Output the (x, y) coordinate of the center of the cell containing the given text.  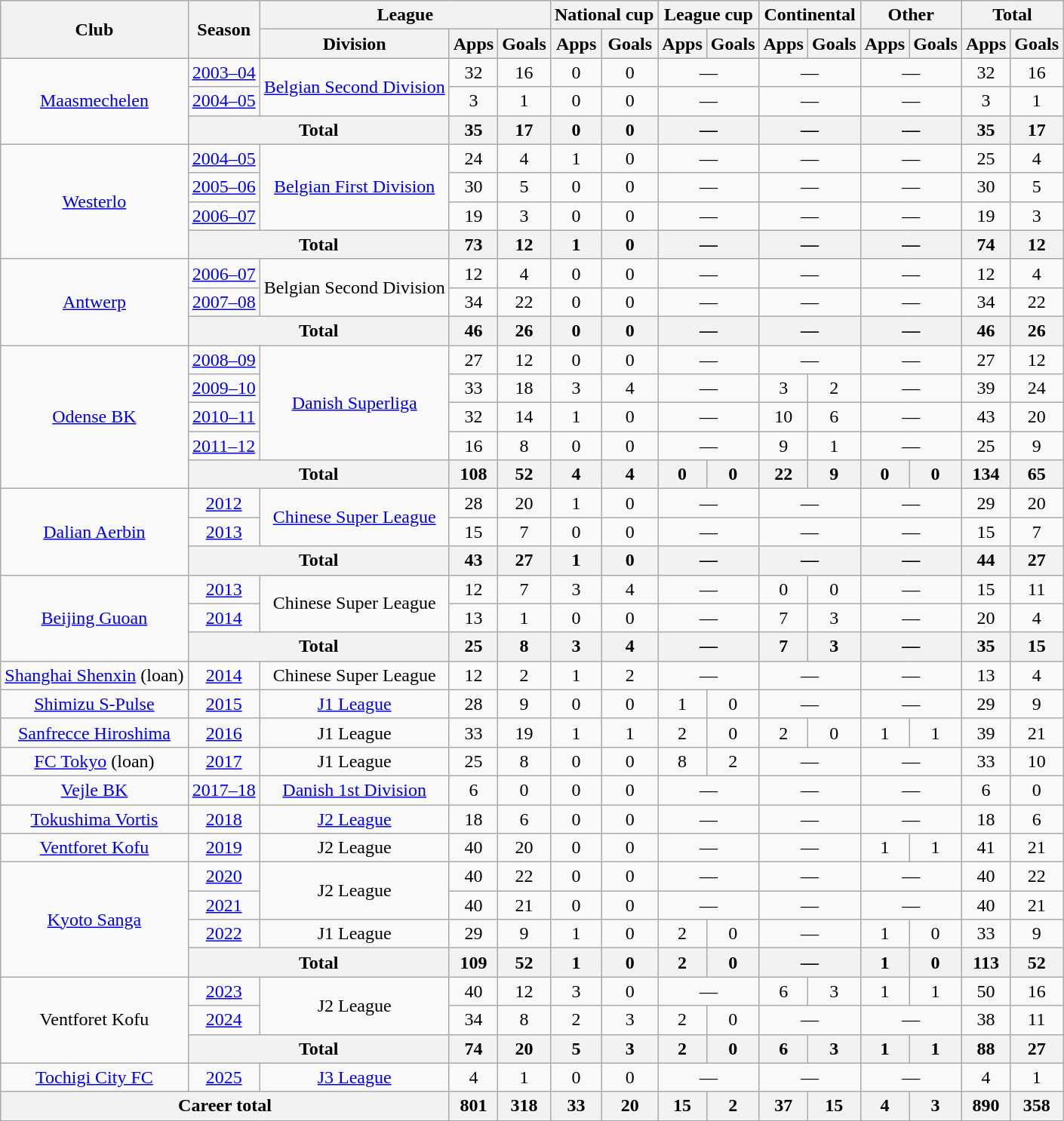
Westerlo (94, 201)
Kyoto Sanga (94, 920)
Maasmechelen (94, 101)
2016 (223, 732)
2025 (223, 1077)
Danish Superliga (355, 403)
Vejle BK (94, 790)
109 (473, 963)
FC Tokyo (loan) (94, 761)
37 (783, 1106)
2018 (223, 818)
2015 (223, 704)
801 (473, 1106)
Shimizu S-Pulse (94, 704)
League cup (709, 15)
2003–04 (223, 72)
Shanghai Shenxin (loan) (94, 675)
2012 (223, 503)
73 (473, 244)
113 (986, 963)
134 (986, 475)
2019 (223, 848)
65 (1037, 475)
Career total (225, 1106)
Other (911, 15)
2020 (223, 877)
2008–09 (223, 360)
Antwerp (94, 302)
108 (473, 475)
Danish 1st Division (355, 790)
Tokushima Vortis (94, 818)
2021 (223, 905)
Beijing Guoan (94, 618)
Dalian Aerbin (94, 532)
2011–12 (223, 446)
Division (355, 44)
50 (986, 991)
14 (524, 417)
2009–10 (223, 389)
2005–06 (223, 187)
League (404, 15)
J3 League (355, 1077)
38 (986, 1020)
Tochigi City FC (94, 1077)
358 (1037, 1106)
2017–18 (223, 790)
44 (986, 560)
Belgian First Division (355, 187)
National cup (604, 15)
2010–11 (223, 417)
Odense BK (94, 417)
2007–08 (223, 302)
890 (986, 1106)
Club (94, 29)
Sanfrecce Hiroshima (94, 732)
41 (986, 848)
Season (223, 29)
88 (986, 1049)
2022 (223, 934)
Continental (810, 15)
318 (524, 1106)
2024 (223, 1020)
2017 (223, 761)
2023 (223, 991)
